Determine the [x, y] coordinate at the center of the cell enclosing the given text.  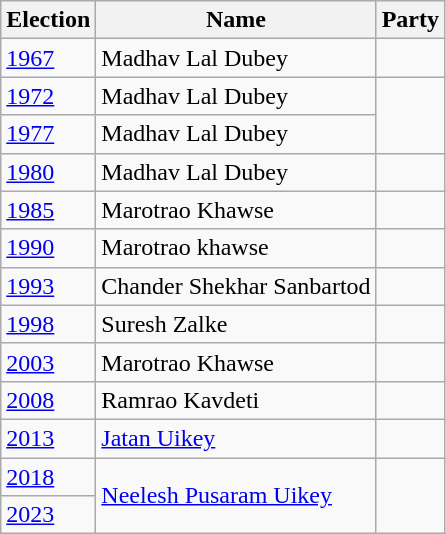
2018 [48, 477]
Election [48, 20]
Ramrao Kavdeti [236, 400]
1998 [48, 324]
Suresh Zalke [236, 324]
2023 [48, 515]
Marotrao khawse [236, 248]
1972 [48, 96]
Party [410, 20]
Jatan Uikey [236, 438]
1990 [48, 248]
1985 [48, 210]
1993 [48, 286]
1980 [48, 172]
Name [236, 20]
Neelesh Pusaram Uikey [236, 496]
Chander Shekhar Sanbartod [236, 286]
2003 [48, 362]
2008 [48, 400]
1967 [48, 58]
1977 [48, 134]
2013 [48, 438]
